Extract the (x, y) coordinate from the center of the cell holding the provided text.  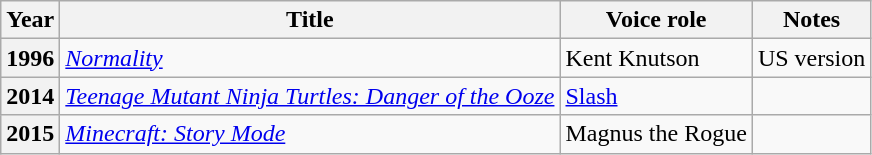
Normality (310, 58)
Magnus the Rogue (656, 134)
Minecraft: Story Mode (310, 134)
Notes (811, 20)
Teenage Mutant Ninja Turtles: Danger of the Ooze (310, 96)
2015 (30, 134)
Kent Knutson (656, 58)
1996 (30, 58)
Voice role (656, 20)
Slash (656, 96)
Title (310, 20)
Year (30, 20)
US version (811, 58)
2014 (30, 96)
